Return [X, Y] of the center of cell containing provided text 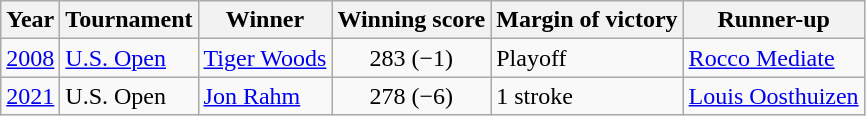
Playoff [587, 58]
2008 [30, 58]
Tournament [129, 20]
Winning score [412, 20]
Year [30, 20]
Runner-up [774, 20]
Louis Oosthuizen [774, 96]
Rocco Mediate [774, 58]
1 stroke [587, 96]
2021 [30, 96]
Margin of victory [587, 20]
278 (−6) [412, 96]
Winner [265, 20]
Tiger Woods [265, 58]
283 (−1) [412, 58]
Jon Rahm [265, 96]
